Detect which cell encompasses the target text, then output its (x, y) center coordinate. 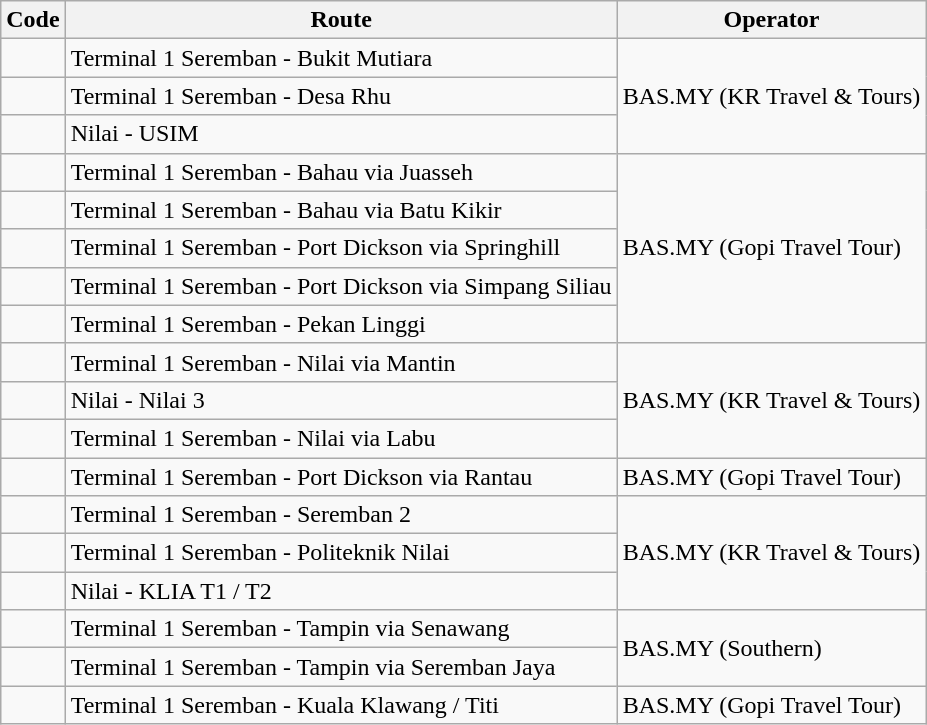
Terminal 1 Seremban - Tampin via Senawang (341, 629)
Terminal 1 Seremban - Port Dickson via Springhill (341, 248)
Operator (772, 20)
Terminal 1 Seremban - Bahau via Juasseh (341, 172)
Terminal 1 Seremban - Nilai via Labu (341, 438)
Terminal 1 Seremban - Tampin via Seremban Jaya (341, 667)
BAS.MY (Southern) (772, 648)
Terminal 1 Seremban - Kuala Klawang / Titi (341, 705)
Terminal 1 Seremban - Port Dickson via Simpang Siliau (341, 286)
Terminal 1 Seremban - Seremban 2 (341, 515)
Terminal 1 Seremban - Pekan Linggi (341, 324)
Terminal 1 Seremban - Nilai via Mantin (341, 362)
Nilai - KLIA T1 / T2 (341, 591)
Nilai - Nilai 3 (341, 400)
Code (33, 20)
Terminal 1 Seremban - Desa Rhu (341, 96)
Terminal 1 Seremban - Politeknik Nilai (341, 553)
Nilai - USIM (341, 134)
Terminal 1 Seremban - Bahau via Batu Kikir (341, 210)
Terminal 1 Seremban - Bukit Mutiara (341, 58)
Route (341, 20)
Terminal 1 Seremban - Port Dickson via Rantau (341, 477)
